Identify which cell holds the provided text, then report its [x, y] central coordinate. 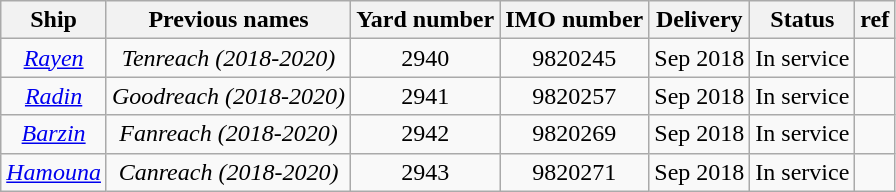
9820269 [574, 134]
Previous names [228, 20]
ref [875, 20]
Hamouna [54, 172]
Yard number [426, 20]
Delivery [700, 20]
IMO number [574, 20]
Status [802, 20]
9820257 [574, 96]
9820271 [574, 172]
Rayen [54, 58]
2940 [426, 58]
Canreach (2018-2020) [228, 172]
Ship [54, 20]
9820245 [574, 58]
Radin [54, 96]
2941 [426, 96]
Barzin [54, 134]
Tenreach (2018-2020) [228, 58]
2942 [426, 134]
Goodreach (2018-2020) [228, 96]
Fanreach (2018-2020) [228, 134]
2943 [426, 172]
